Scan for the cell matching the given text and deliver its (X, Y) coordinate at center. 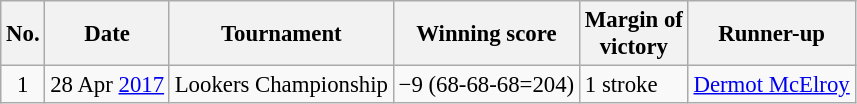
Winning score (486, 34)
−9 (68-68-68=204) (486, 85)
1 stroke (634, 85)
No. (23, 34)
Tournament (281, 34)
Lookers Championship (281, 85)
28 Apr 2017 (107, 85)
1 (23, 85)
Margin ofvictory (634, 34)
Runner-up (772, 34)
Date (107, 34)
Dermot McElroy (772, 85)
